Determine the (X, Y) coordinate at the center of the cell enclosing the given text.  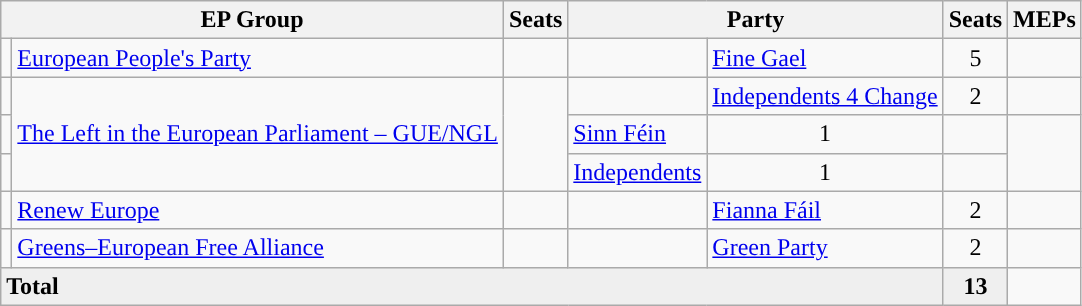
Party (756, 20)
Fine Gael (825, 58)
13 (975, 286)
EP Group (252, 20)
MEPs (1045, 20)
Independents 4 Change (825, 96)
Fianna Fáil (825, 210)
Independents (638, 172)
Renew Europe (258, 210)
Sinn Féin (638, 134)
Total (472, 286)
Green Party (825, 248)
Greens–European Free Alliance (258, 248)
The Left in the European Parliament – GUE/NGL (258, 134)
5 (975, 58)
European People's Party (258, 58)
